For the text-containing cell, return its midpoint in [X, Y] coordinate format. 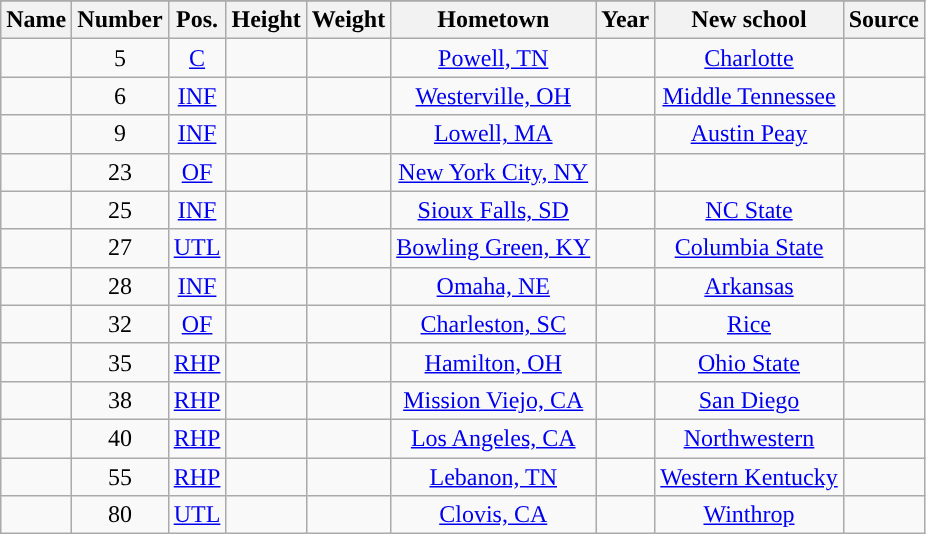
New York City, NY [494, 172]
Height [266, 20]
Name [36, 20]
San Diego [749, 400]
35 [120, 362]
Year [626, 20]
6 [120, 96]
Powell, TN [494, 58]
Rice [749, 324]
Pos. [197, 20]
25 [120, 210]
Number [120, 20]
Sioux Falls, SD [494, 210]
Middle Tennessee [749, 96]
Omaha, NE [494, 286]
Los Angeles, CA [494, 438]
Charleston, SC [494, 324]
Winthrop [749, 515]
Bowling Green, KY [494, 248]
80 [120, 515]
Lebanon, TN [494, 477]
Hometown [494, 20]
Charlotte [749, 58]
40 [120, 438]
5 [120, 58]
Lowell, MA [494, 134]
27 [120, 248]
Western Kentucky [749, 477]
32 [120, 324]
Source [884, 20]
Mission Viejo, CA [494, 400]
28 [120, 286]
Ohio State [749, 362]
Westerville, OH [494, 96]
Austin Peay [749, 134]
C [197, 58]
Arkansas [749, 286]
Columbia State [749, 248]
Clovis, CA [494, 515]
55 [120, 477]
Northwestern [749, 438]
NC State [749, 210]
Hamilton, OH [494, 362]
38 [120, 400]
23 [120, 172]
9 [120, 134]
Weight [348, 20]
New school [749, 20]
